Extract the [X, Y] coordinate from the center of the cell holding the provided text.  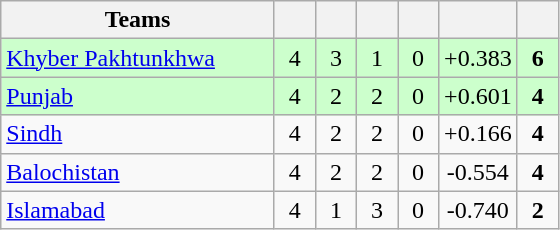
+0.383 [478, 58]
Islamabad [138, 210]
Punjab [138, 96]
6 [538, 58]
Sindh [138, 134]
+0.166 [478, 134]
Balochistan [138, 172]
-0.740 [478, 210]
-0.554 [478, 172]
Khyber Pakhtunkhwa [138, 58]
+0.601 [478, 96]
Teams [138, 20]
